Return [X, Y] of the center of cell containing provided text 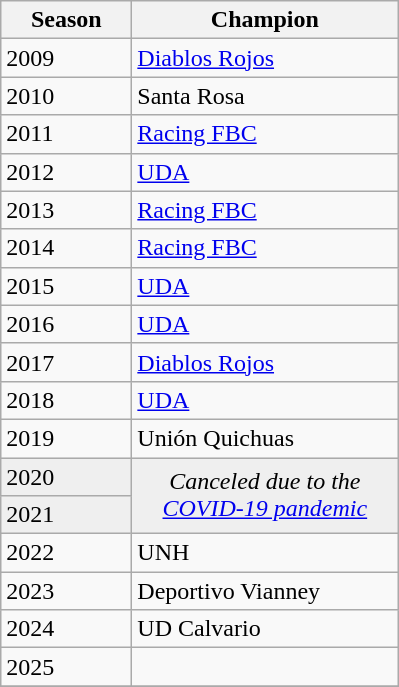
Champion [265, 20]
2018 [66, 400]
UNH [265, 553]
Season [66, 20]
2015 [66, 286]
2021 [66, 515]
Canceled due to the COVID-19 pandemic [265, 496]
2014 [66, 248]
2022 [66, 553]
2023 [66, 591]
2013 [66, 210]
2025 [66, 667]
Deportivo Vianney [265, 591]
2024 [66, 629]
UD Calvario [265, 629]
2012 [66, 172]
2020 [66, 477]
2011 [66, 134]
Unión Quichuas [265, 438]
2019 [66, 438]
2010 [66, 96]
2009 [66, 58]
2016 [66, 324]
2017 [66, 362]
Santa Rosa [265, 96]
